Identify which cell holds the provided text, then report its [X, Y] central coordinate. 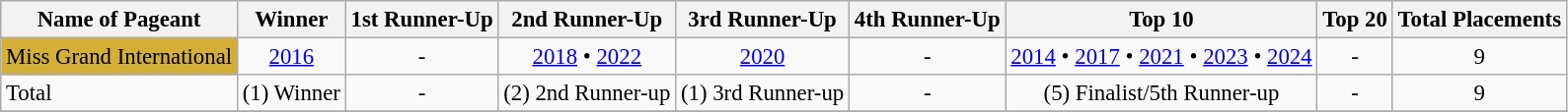
(1) 3rd Runner-up [763, 93]
3rd Runner-Up [763, 20]
2018 • 2022 [587, 57]
(1) Winner [291, 93]
Miss Grand International [119, 57]
2016 [291, 57]
Name of Pageant [119, 20]
(2) 2nd Runner-up [587, 93]
1st Runner-Up [422, 20]
(5) Finalist/5th Runner-up [1161, 93]
2nd Runner-Up [587, 20]
2020 [763, 57]
2014 • 2017 • 2021 • 2023 • 2024 [1161, 57]
Winner [291, 20]
Total Placements [1479, 20]
4th Runner-Up [928, 20]
Total [119, 93]
Top 10 [1161, 20]
Top 20 [1355, 20]
